Pinpoint the cell where the given text exists, returning its (x, y) midpoint coordinate. 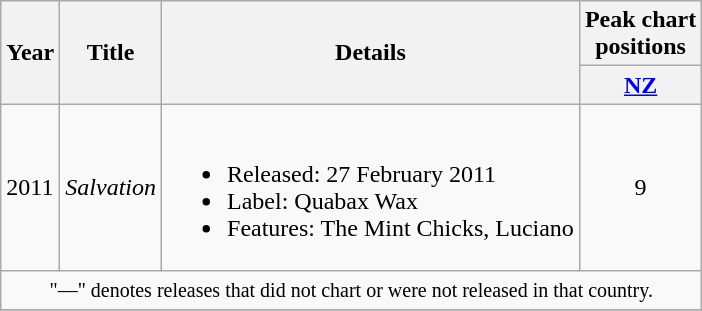
"—" denotes releases that did not chart or were not released in that country. (352, 290)
Details (371, 52)
Title (111, 52)
9 (640, 188)
NZ (640, 85)
Released: 27 February 2011Label: Quabax WaxFeatures: The Mint Chicks, Luciano (371, 188)
Salvation (111, 188)
2011 (30, 188)
Peak chartpositions (640, 34)
Year (30, 52)
